Scan for the cell matching the given text and deliver its (X, Y) coordinate at center. 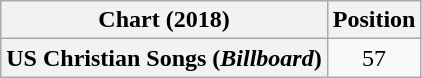
Chart (2018) (164, 20)
Position (374, 20)
US Christian Songs (Billboard) (164, 58)
57 (374, 58)
